For the text-containing cell, return its midpoint in [X, Y] coordinate format. 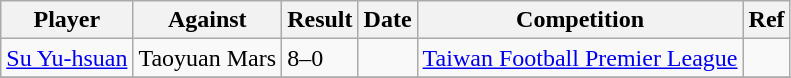
Taoyuan Mars [208, 58]
8–0 [320, 58]
Competition [580, 20]
Player [67, 20]
Ref [766, 20]
Date [388, 20]
Su Yu-hsuan [67, 58]
Result [320, 20]
Against [208, 20]
Taiwan Football Premier League [580, 58]
